Pinpoint the cell where the given text exists, returning its (X, Y) midpoint coordinate. 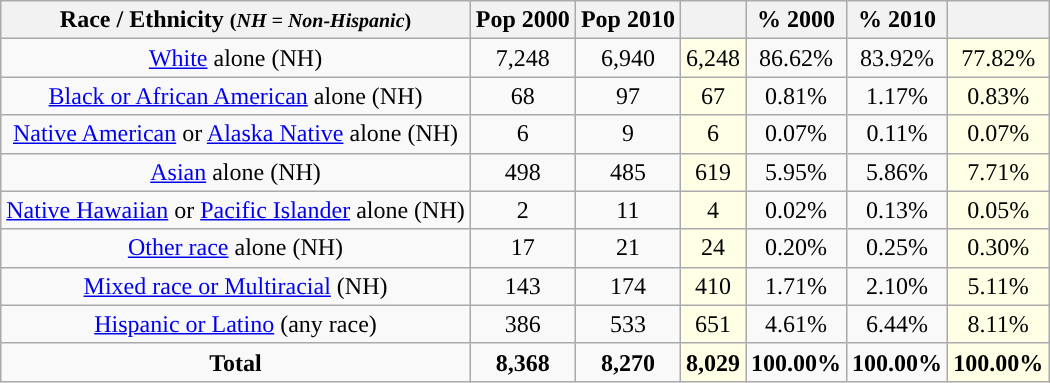
% 2010 (898, 20)
0.30% (998, 248)
2 (522, 210)
8,029 (712, 362)
Race / Ethnicity (NH = Non-Hispanic) (236, 20)
619 (712, 172)
Mixed race or Multiracial (NH) (236, 286)
7,248 (522, 58)
77.82% (998, 58)
4 (712, 210)
410 (712, 286)
11 (628, 210)
White alone (NH) (236, 58)
174 (628, 286)
6,940 (628, 58)
Pop 2000 (522, 20)
1.17% (898, 96)
Hispanic or Latino (any race) (236, 324)
67 (712, 96)
8.11% (998, 324)
0.81% (796, 96)
7.71% (998, 172)
0.25% (898, 248)
0.05% (998, 210)
386 (522, 324)
5.86% (898, 172)
0.13% (898, 210)
68 (522, 96)
6.44% (898, 324)
143 (522, 286)
6,248 (712, 58)
83.92% (898, 58)
17 (522, 248)
1.71% (796, 286)
Black or African American alone (NH) (236, 96)
Pop 2010 (628, 20)
498 (522, 172)
8,270 (628, 362)
485 (628, 172)
86.62% (796, 58)
0.11% (898, 134)
% 2000 (796, 20)
5.95% (796, 172)
97 (628, 96)
9 (628, 134)
Native American or Alaska Native alone (NH) (236, 134)
2.10% (898, 286)
8,368 (522, 362)
Other race alone (NH) (236, 248)
533 (628, 324)
21 (628, 248)
0.83% (998, 96)
Asian alone (NH) (236, 172)
5.11% (998, 286)
Native Hawaiian or Pacific Islander alone (NH) (236, 210)
0.20% (796, 248)
24 (712, 248)
0.02% (796, 210)
Total (236, 362)
651 (712, 324)
4.61% (796, 324)
